Find where the given text appears and provide that cell's center as (X, Y) coordinate. 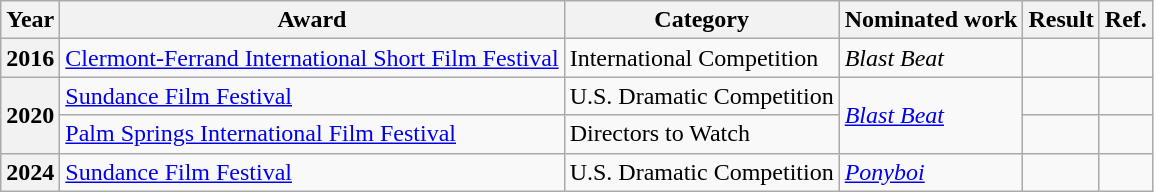
International Competition (702, 58)
2016 (30, 58)
Award (312, 20)
Ponyboi (931, 172)
2020 (30, 115)
Year (30, 20)
Nominated work (931, 20)
Directors to Watch (702, 134)
2024 (30, 172)
Result (1061, 20)
Clermont-Ferrand International Short Film Festival (312, 58)
Ref. (1126, 20)
Palm Springs International Film Festival (312, 134)
Category (702, 20)
